Output the [X, Y] coordinate of the center of the cell containing the given text.  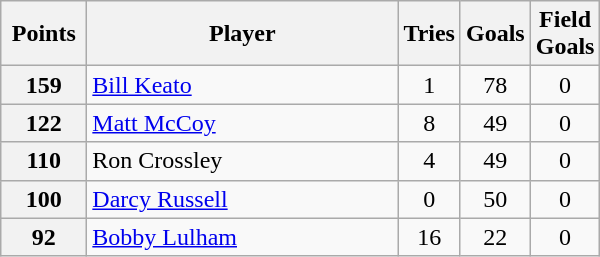
Ron Crossley [242, 161]
Tries [430, 34]
4 [430, 161]
1 [430, 85]
Points [44, 34]
122 [44, 123]
100 [44, 199]
22 [495, 237]
110 [44, 161]
159 [44, 85]
Bill Keato [242, 85]
92 [44, 237]
Darcy Russell [242, 199]
Player [242, 34]
50 [495, 199]
Bobby Lulham [242, 237]
78 [495, 85]
Field Goals [565, 34]
Matt McCoy [242, 123]
Goals [495, 34]
16 [430, 237]
8 [430, 123]
